Determine the (X, Y) coordinate at the center of the cell enclosing the given text.  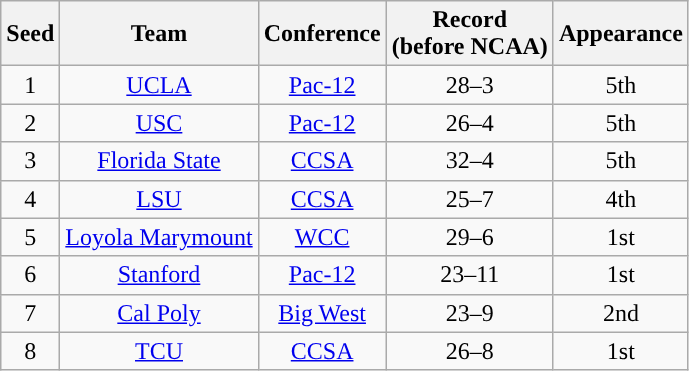
Conference (322, 34)
4th (620, 199)
25–7 (470, 199)
2nd (620, 313)
WCC (322, 237)
29–6 (470, 237)
Florida State (159, 161)
USC (159, 123)
26–4 (470, 123)
TCU (159, 351)
23–11 (470, 275)
2 (30, 123)
Appearance (620, 34)
Seed (30, 34)
5 (30, 237)
23–9 (470, 313)
Stanford (159, 275)
3 (30, 161)
Cal Poly (159, 313)
26–8 (470, 351)
LSU (159, 199)
Big West (322, 313)
7 (30, 313)
Team (159, 34)
1 (30, 85)
28–3 (470, 85)
32–4 (470, 161)
4 (30, 199)
6 (30, 275)
Loyola Marymount (159, 237)
8 (30, 351)
Record(before NCAA) (470, 34)
UCLA (159, 85)
